From the cell containing the given text, extract its center point as [X, Y] coordinate. 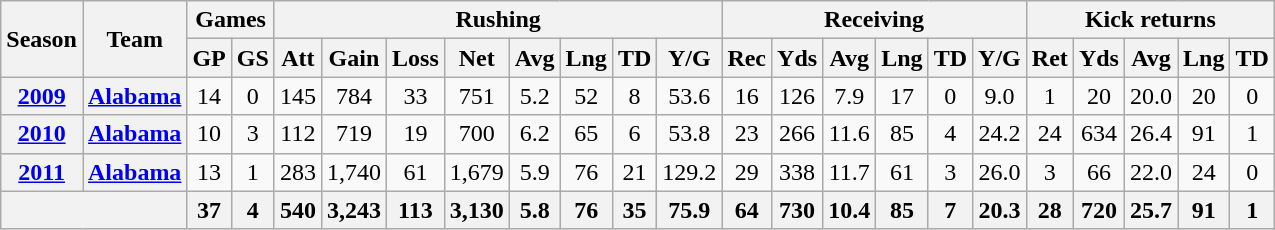
52 [586, 96]
37 [209, 210]
6.2 [534, 134]
Kick returns [1150, 20]
26.4 [1150, 134]
20.0 [1150, 96]
751 [476, 96]
21 [634, 172]
5.8 [534, 210]
283 [298, 172]
145 [298, 96]
Rushing [498, 20]
29 [747, 172]
28 [1050, 210]
10 [209, 134]
11.6 [850, 134]
Season [42, 39]
33 [416, 96]
540 [298, 210]
19 [416, 134]
7 [950, 210]
Att [298, 58]
64 [747, 210]
GS [252, 58]
Net [476, 58]
16 [747, 96]
1,679 [476, 172]
Games [230, 20]
20.3 [1000, 210]
112 [298, 134]
266 [798, 134]
634 [1098, 134]
5.2 [534, 96]
700 [476, 134]
129.2 [690, 172]
2011 [42, 172]
23 [747, 134]
6 [634, 134]
719 [354, 134]
730 [798, 210]
Loss [416, 58]
65 [586, 134]
24.2 [1000, 134]
Team [134, 39]
11.7 [850, 172]
2009 [42, 96]
113 [416, 210]
8 [634, 96]
GP [209, 58]
126 [798, 96]
1,740 [354, 172]
784 [354, 96]
5.9 [534, 172]
53.6 [690, 96]
17 [902, 96]
53.8 [690, 134]
75.9 [690, 210]
720 [1098, 210]
66 [1098, 172]
10.4 [850, 210]
26.0 [1000, 172]
35 [634, 210]
14 [209, 96]
25.7 [1150, 210]
3,243 [354, 210]
Rec [747, 58]
9.0 [1000, 96]
Receiving [874, 20]
22.0 [1150, 172]
338 [798, 172]
2010 [42, 134]
Gain [354, 58]
13 [209, 172]
3,130 [476, 210]
Ret [1050, 58]
7.9 [850, 96]
